Provide the [X, Y] coordinate of the cell's center where the given text is located.  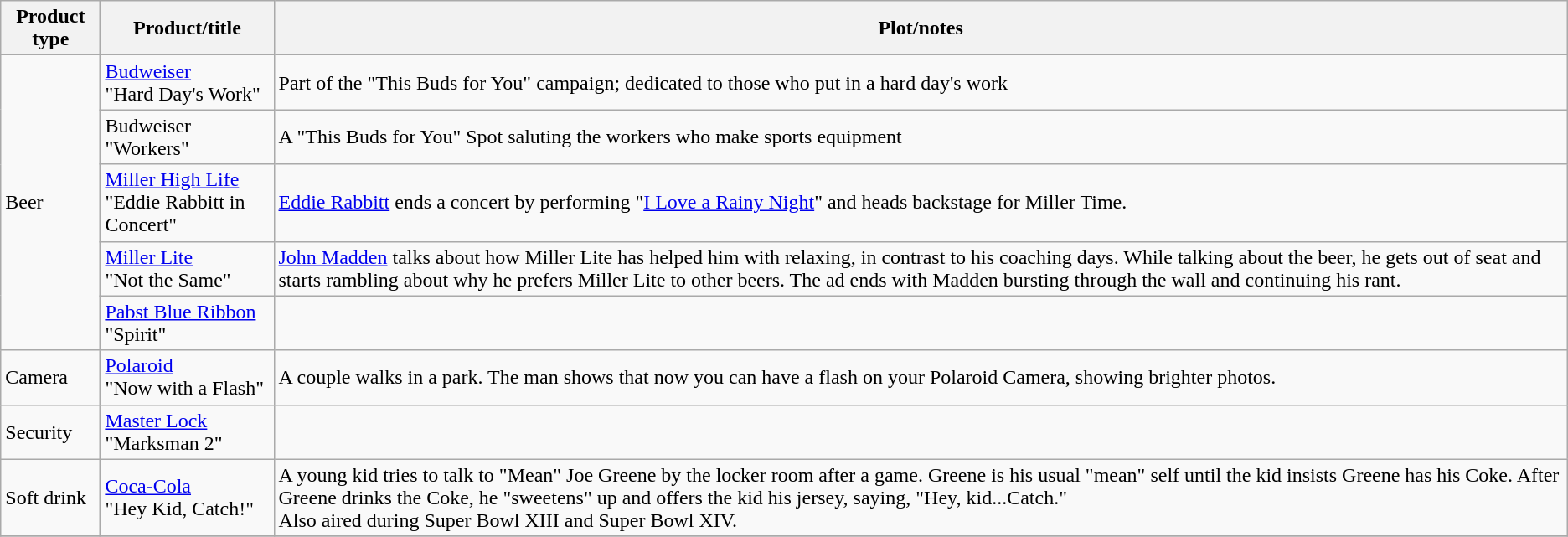
Camera [50, 377]
Polaroid"Now with a Flash" [188, 377]
A couple walks in a park. The man shows that now you can have a flash on your Polaroid Camera, showing brighter photos. [921, 377]
Miller Lite"Not the Same" [188, 268]
Budweiser"Hard Day's Work" [188, 82]
Pabst Blue Ribbon"Spirit" [188, 323]
Product type [50, 28]
Eddie Rabbitt ends a concert by performing "I Love a Rainy Night" and heads backstage for Miller Time. [921, 203]
Beer [50, 203]
A "This Buds for You" Spot saluting the workers who make sports equipment [921, 137]
Part of the "This Buds for You" campaign; dedicated to those who put in a hard day's work [921, 82]
Budweiser"Workers" [188, 137]
Product/title [188, 28]
Soft drink [50, 498]
Miller High Life"Eddie Rabbitt in Concert" [188, 203]
Security [50, 432]
Coca-Cola"Hey Kid, Catch!" [188, 498]
Master Lock"Marksman 2" [188, 432]
Plot/notes [921, 28]
